Detect which cell encompasses the target text, then output its (x, y) center coordinate. 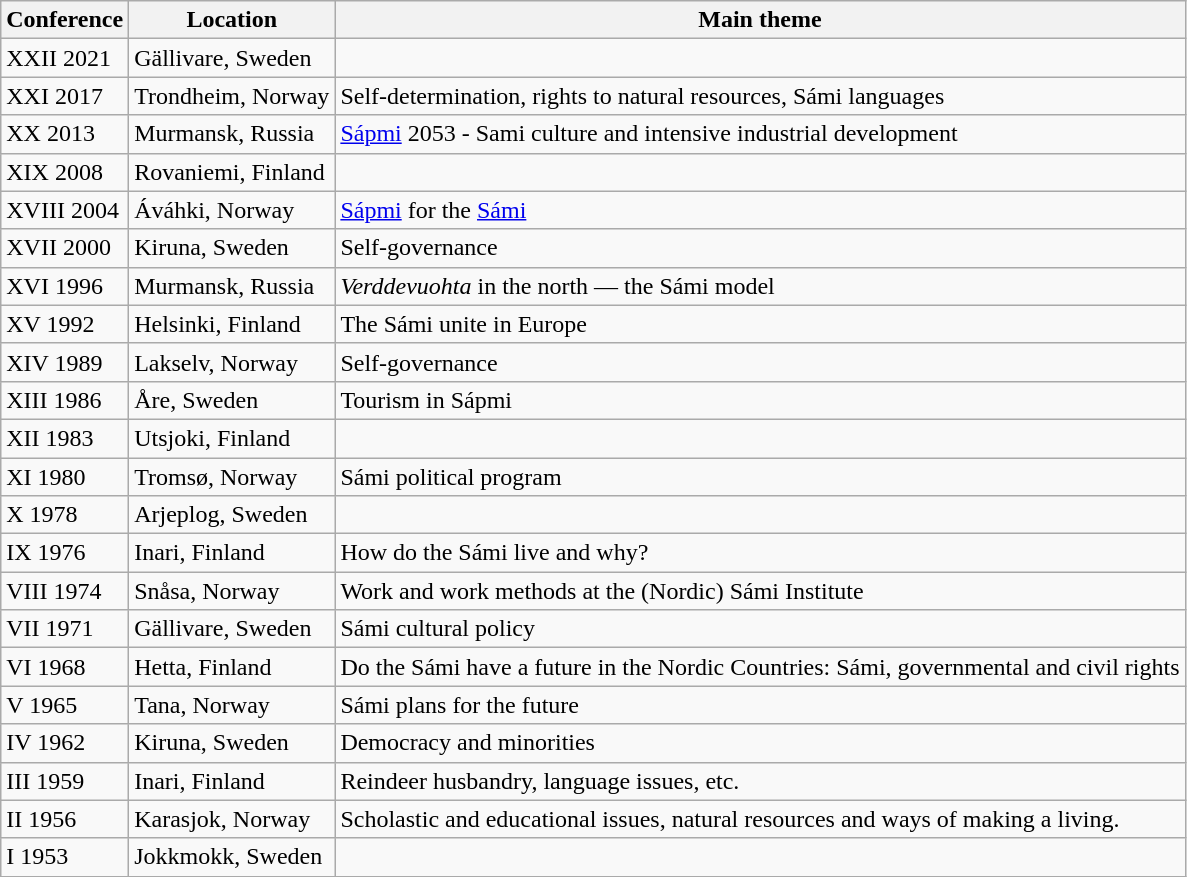
Do the Sámi have a future in the Nordic Countries: Sámi, governmental and civil rights (760, 667)
XVI 1996 (65, 286)
Rovaniemi, Finland (232, 172)
XIX 2008 (65, 172)
Utsjoki, Finland (232, 438)
Áváhki, Norway (232, 210)
Sámi cultural policy (760, 629)
Jokkmokk, Sweden (232, 857)
Tourism in Sápmi (760, 400)
IV 1962 (65, 743)
How do the Sámi live and why? (760, 553)
Tromsø, Norway (232, 477)
VIII 1974 (65, 591)
Hetta, Finland (232, 667)
Arjeplog, Sweden (232, 515)
II 1956 (65, 819)
XXI 2017 (65, 96)
Trondheim, Norway (232, 96)
The Sámi unite in Europe (760, 324)
Sápmi for the Sámi (760, 210)
XXII 2021 (65, 58)
Karasjok, Norway (232, 819)
Sápmi 2053 - Sami culture and intensive industrial development (760, 134)
Sámi political program (760, 477)
Helsinki, Finland (232, 324)
Democracy and minorities (760, 743)
Scholastic and educational issues, natural resources and ways of making a living. (760, 819)
Main theme (760, 20)
XII 1983 (65, 438)
Reindeer husbandry, language issues, etc. (760, 781)
XX 2013 (65, 134)
V 1965 (65, 705)
Self-determination, rights to natural resources, Sámi languages (760, 96)
Lakselv, Norway (232, 362)
XI 1980 (65, 477)
Verddevuohta in the north — the Sámi model (760, 286)
Work and work methods at the (Nordic) Sámi Institute (760, 591)
Location (232, 20)
XIV 1989 (65, 362)
Tana, Norway (232, 705)
Åre, Sweden (232, 400)
XVIII 2004 (65, 210)
XV 1992 (65, 324)
XVII 2000 (65, 248)
I 1953 (65, 857)
Conference (65, 20)
Snåsa, Norway (232, 591)
XIII 1986 (65, 400)
X 1978 (65, 515)
VII 1971 (65, 629)
IX 1976 (65, 553)
III 1959 (65, 781)
VI 1968 (65, 667)
Sámi plans for the future (760, 705)
